Scan for the cell matching the given text and deliver its (x, y) coordinate at center. 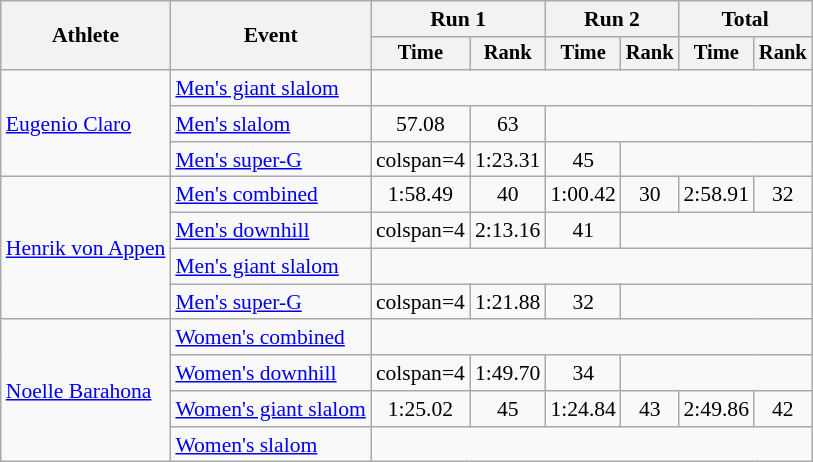
Athlete (86, 36)
63 (508, 124)
1:00.42 (582, 195)
Women's giant slalom (270, 409)
1:24.84 (582, 409)
34 (582, 373)
2:49.86 (716, 409)
57.08 (420, 124)
30 (650, 195)
1:23.31 (508, 160)
41 (582, 231)
Run 1 (458, 19)
Event (270, 36)
Henrik von Appen (86, 248)
42 (783, 409)
2:13.16 (508, 231)
2:58.91 (716, 195)
40 (508, 195)
43 (650, 409)
Women's combined (270, 338)
1:25.02 (420, 409)
Run 2 (612, 19)
Women's downhill (270, 373)
Total (746, 19)
1:21.88 (508, 302)
Men's slalom (270, 124)
Noelle Barahona (86, 391)
Eugenio Claro (86, 124)
Men's downhill (270, 231)
Men's combined (270, 195)
1:49.70 (508, 373)
1:58.49 (420, 195)
